Determine the (X, Y) coordinate at the center of the cell enclosing the given text.  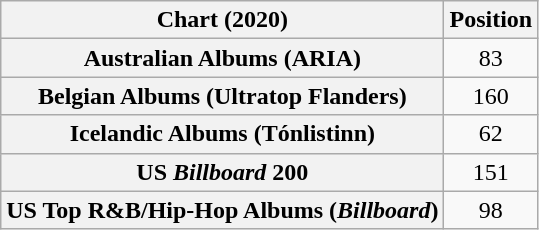
62 (491, 134)
Position (491, 20)
US Top R&B/Hip-Hop Albums (Billboard) (222, 210)
US Billboard 200 (222, 172)
Australian Albums (ARIA) (222, 58)
83 (491, 58)
98 (491, 210)
151 (491, 172)
160 (491, 96)
Chart (2020) (222, 20)
Icelandic Albums (Tónlistinn) (222, 134)
Belgian Albums (Ultratop Flanders) (222, 96)
